Locate the cell with the specified text and output its (x, y) center coordinate. 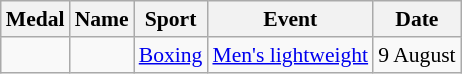
9 August (416, 55)
Date (416, 19)
Event (290, 19)
Medal (36, 19)
Sport (171, 19)
Men's lightweight (290, 55)
Name (102, 19)
Boxing (171, 55)
